Locate the cell with the specified text and output its [X, Y] center coordinate. 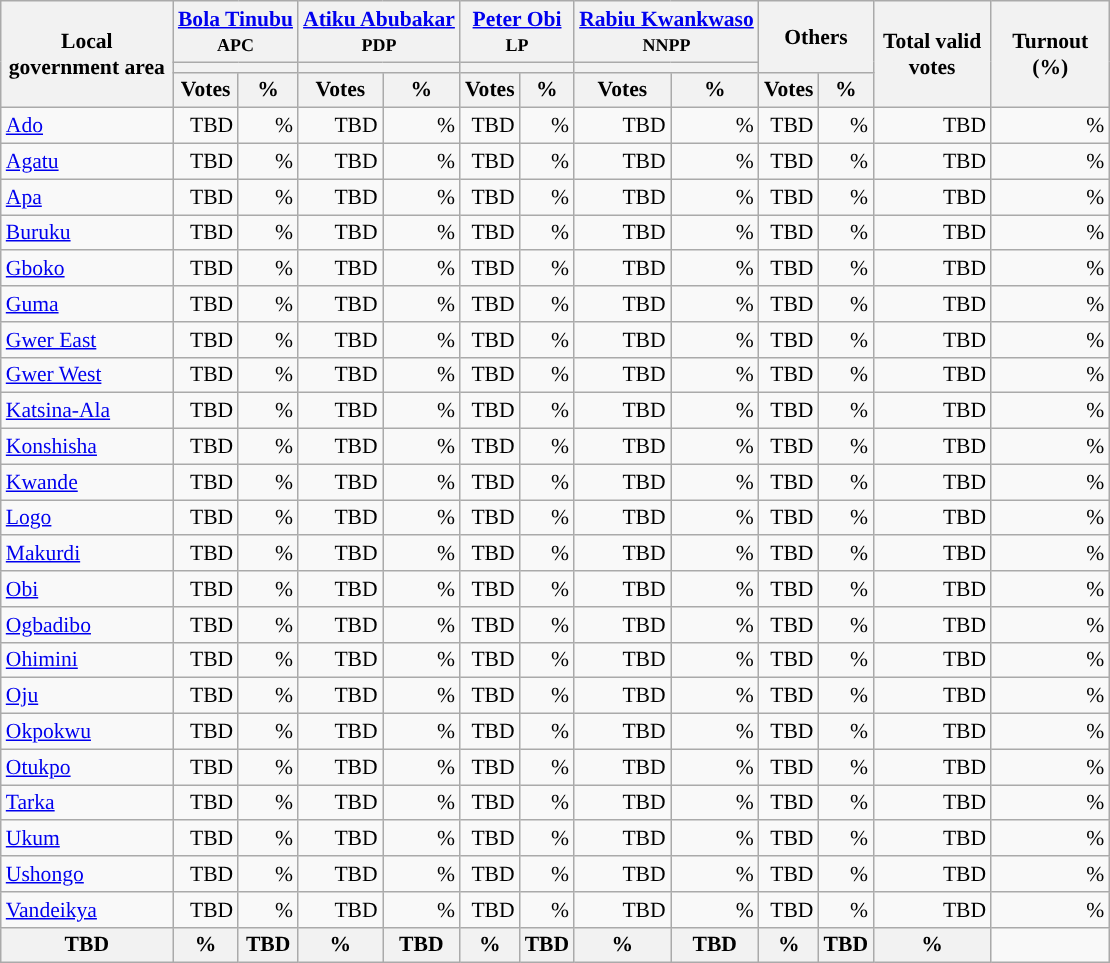
Ukum [87, 839]
Otukpo [87, 767]
Gboko [87, 269]
Turnout (%) [1050, 54]
Local government area [87, 54]
Makurdi [87, 554]
Ado [87, 126]
Oju [87, 696]
Okpokwu [87, 732]
Apa [87, 197]
Buruku [87, 233]
Bola TinubuAPC [236, 32]
Gwer East [87, 340]
Guma [87, 304]
Atiku AbubakarPDP [379, 32]
Ohimini [87, 660]
Others [816, 36]
Katsina-Ala [87, 411]
Total valid votes [932, 54]
Peter ObiLP [517, 32]
Tarka [87, 803]
Logo [87, 518]
Kwande [87, 482]
Ogbadibo [87, 625]
Ushongo [87, 874]
Konshisha [87, 447]
Vandeikya [87, 910]
Gwer West [87, 375]
Agatu [87, 162]
Rabiu KwankwasoNNPP [666, 32]
Obi [87, 589]
